Determine the (X, Y) coordinate at the center of the cell enclosing the given text.  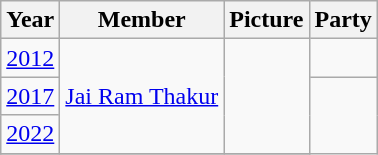
2022 (30, 134)
Member (142, 20)
Party (343, 20)
2012 (30, 58)
2017 (30, 96)
Year (30, 20)
Jai Ram Thakur (142, 96)
Picture (266, 20)
